Provide the [x, y] coordinate of the cell's center where the given text is located.  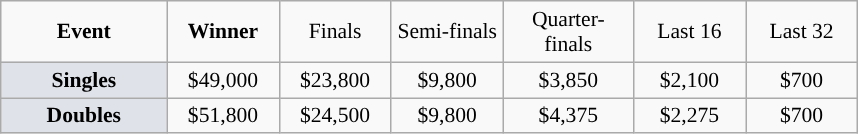
Semi-finals [447, 32]
$2,275 [689, 116]
$4,375 [568, 116]
$3,850 [568, 80]
Quarter-finals [568, 32]
$23,800 [335, 80]
Winner [223, 32]
Finals [335, 32]
Last 32 [802, 32]
Last 16 [689, 32]
$2,100 [689, 80]
Doubles [84, 116]
$49,000 [223, 80]
Singles [84, 80]
Event [84, 32]
$24,500 [335, 116]
$51,800 [223, 116]
